Output the [X, Y] coordinate of the center of the cell containing the given text.  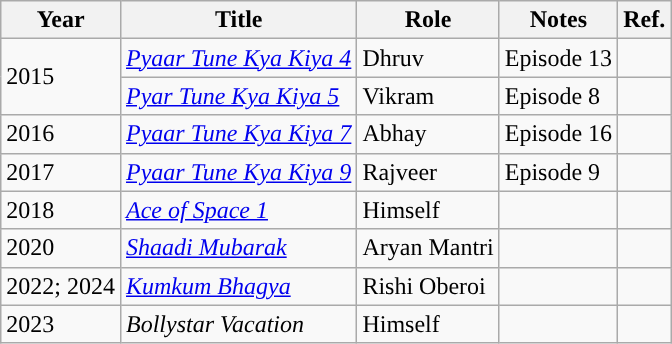
Title [238, 20]
Abhay [428, 134]
2020 [61, 248]
Episode 8 [558, 96]
Aryan Mantri [428, 248]
Pyar Tune Kya Kiya 5 [238, 96]
Ace of Space 1 [238, 210]
Shaadi Mubarak [238, 248]
Role [428, 20]
Episode 16 [558, 134]
Notes [558, 20]
Rishi Oberoi [428, 286]
Year [61, 20]
Ref. [644, 20]
2018 [61, 210]
Pyaar Tune Kya Kiya 9 [238, 172]
Episode 13 [558, 58]
2017 [61, 172]
2023 [61, 324]
Dhruv [428, 58]
Pyaar Tune Kya Kiya 4 [238, 58]
2015 [61, 77]
Rajveer [428, 172]
Bollystar Vacation [238, 324]
Vikram [428, 96]
Pyaar Tune Kya Kiya 7 [238, 134]
Episode 9 [558, 172]
2016 [61, 134]
2022; 2024 [61, 286]
Kumkum Bhagya [238, 286]
